Capture the cell that displays the provided text and extract its [x, y] central coordinate. 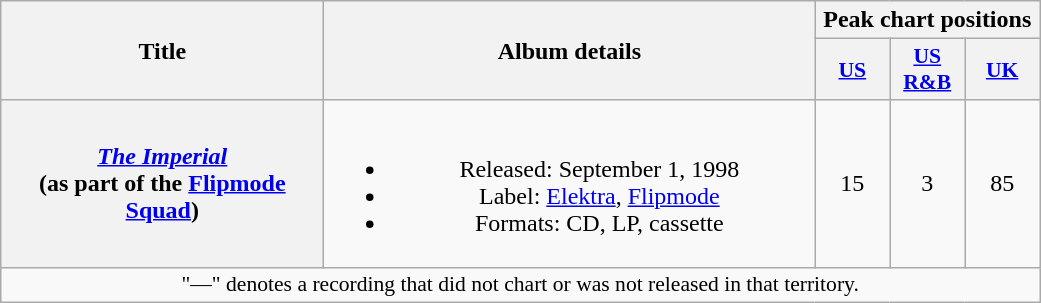
Album details [570, 50]
Title [162, 50]
15 [852, 184]
85 [1002, 184]
USR&B [928, 70]
"—" denotes a recording that did not chart or was not released in that territory. [520, 285]
The Imperial(as part of the Flipmode Squad) [162, 184]
Peak chart positions [928, 20]
Released: September 1, 1998Label: Elektra, FlipmodeFormats: CD, LP, cassette [570, 184]
US [852, 70]
3 [928, 184]
UK [1002, 70]
